Determine the (X, Y) coordinate at the center of the cell enclosing the given text.  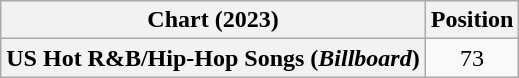
73 (472, 58)
US Hot R&B/Hip-Hop Songs (Billboard) (213, 58)
Position (472, 20)
Chart (2023) (213, 20)
